From the cell containing the given text, extract its center point as (X, Y) coordinate. 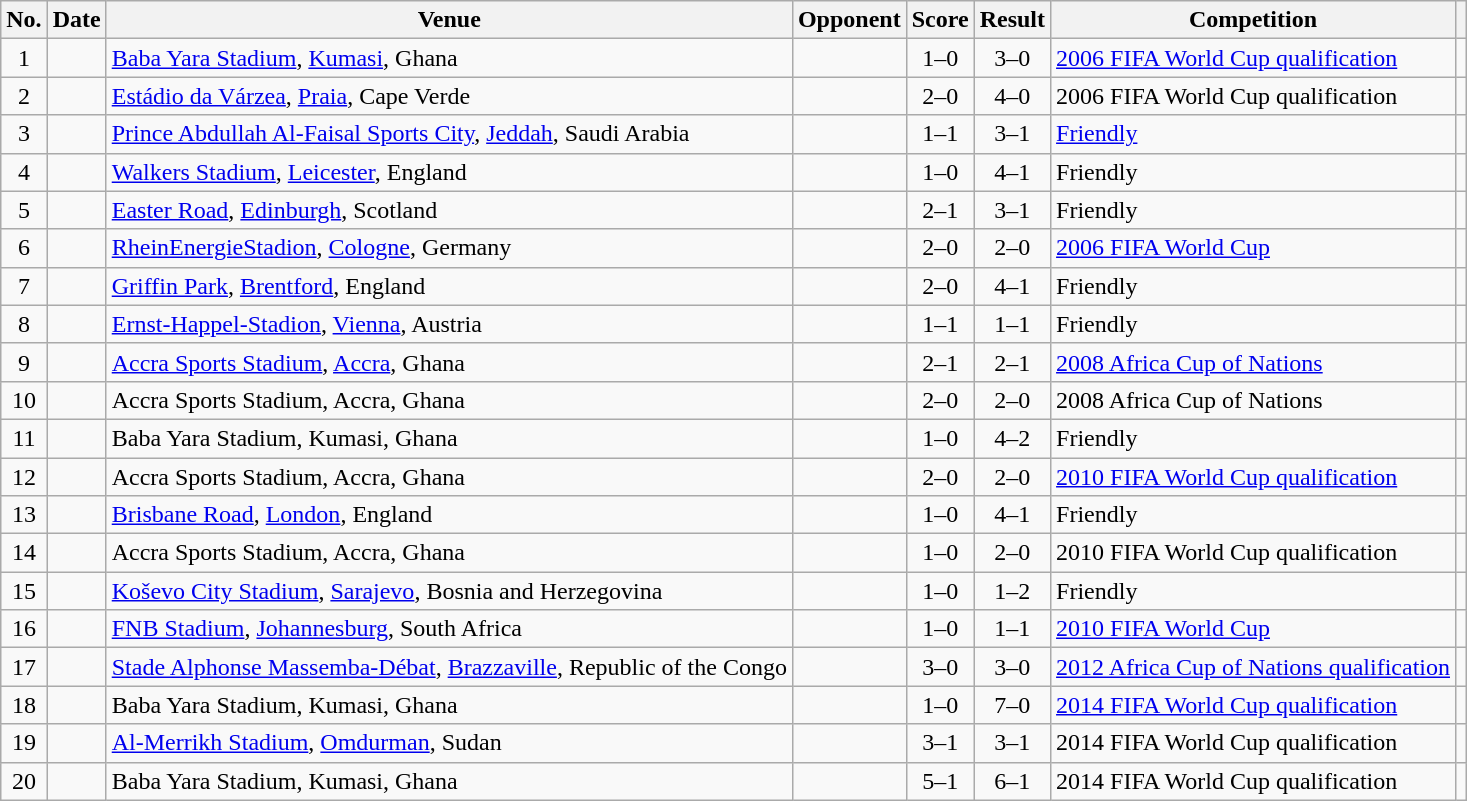
4 (24, 172)
12 (24, 477)
1 (24, 58)
9 (24, 362)
4–2 (1012, 438)
RheinEnergieStadion, Cologne, Germany (449, 248)
13 (24, 515)
20 (24, 781)
2010 FIFA World Cup (1254, 629)
Stade Alphonse Massemba-Débat, Brazzaville, Republic of the Congo (449, 667)
7–0 (1012, 705)
17 (24, 667)
14 (24, 553)
2 (24, 96)
2012 Africa Cup of Nations qualification (1254, 667)
8 (24, 324)
Brisbane Road, London, England (449, 515)
No. (24, 20)
Venue (449, 20)
5 (24, 210)
Opponent (849, 20)
7 (24, 286)
10 (24, 400)
Koševo City Stadium, Sarajevo, Bosnia and Herzegovina (449, 591)
5–1 (940, 781)
3 (24, 134)
15 (24, 591)
Prince Abdullah Al-Faisal Sports City, Jeddah, Saudi Arabia (449, 134)
11 (24, 438)
FNB Stadium, Johannesburg, South Africa (449, 629)
6 (24, 248)
4–0 (1012, 96)
Competition (1254, 20)
Ernst-Happel-Stadion, Vienna, Austria (449, 324)
1–2 (1012, 591)
Al-Merrikh Stadium, Omdurman, Sudan (449, 743)
Estádio da Várzea, Praia, Cape Verde (449, 96)
Griffin Park, Brentford, England (449, 286)
16 (24, 629)
Walkers Stadium, Leicester, England (449, 172)
19 (24, 743)
2006 FIFA World Cup (1254, 248)
Score (940, 20)
Result (1012, 20)
18 (24, 705)
Easter Road, Edinburgh, Scotland (449, 210)
6–1 (1012, 781)
Date (76, 20)
